Determine the [x, y] coordinate at the center of the cell enclosing the given text.  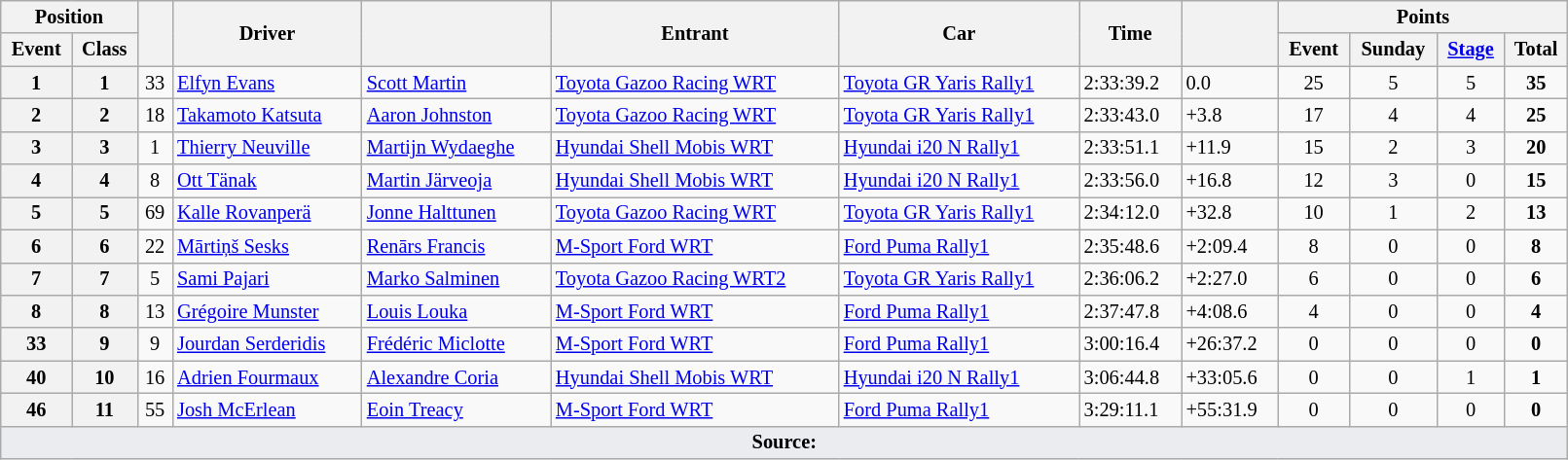
Class [105, 50]
+2:09.4 [1230, 246]
Aaron Johnston [456, 115]
+2:27.0 [1230, 279]
35 [1536, 83]
3:29:11.1 [1131, 409]
Grégoire Munster [267, 311]
Marko Salminen [456, 279]
Position [69, 17]
Source: [784, 442]
+55:31.9 [1230, 409]
2:33:39.2 [1131, 83]
3:00:16.4 [1131, 344]
2:33:56.0 [1131, 181]
Josh McErlean [267, 409]
Takamoto Katsuta [267, 115]
2:33:43.0 [1131, 115]
17 [1314, 115]
20 [1536, 148]
2:35:48.6 [1131, 246]
Ott Tänak [267, 181]
+26:37.2 [1230, 344]
Kalle Rovanperä [267, 213]
+3.8 [1230, 115]
Sunday [1394, 50]
+4:08.6 [1230, 311]
Louis Louka [456, 311]
Points [1423, 17]
12 [1314, 181]
Adrien Fourmaux [267, 377]
Thierry Neuville [267, 148]
2:36:06.2 [1131, 279]
+16.8 [1230, 181]
Frédéric Miclotte [456, 344]
40 [37, 377]
Martin Järveoja [456, 181]
3:06:44.8 [1131, 377]
Stage [1472, 50]
Eoin Treacy [456, 409]
2:34:12.0 [1131, 213]
11 [105, 409]
69 [155, 213]
46 [37, 409]
Toyota Gazoo Racing WRT2 [695, 279]
Time [1131, 33]
Entrant [695, 33]
Elfyn Evans [267, 83]
2:37:47.8 [1131, 311]
Scott Martin [456, 83]
Renārs Francis [456, 246]
55 [155, 409]
18 [155, 115]
Sami Pajari [267, 279]
+32.8 [1230, 213]
Jonne Halttunen [456, 213]
+33:05.6 [1230, 377]
Car [960, 33]
16 [155, 377]
Jourdan Serderidis [267, 344]
Driver [267, 33]
+11.9 [1230, 148]
Mārtiņš Sesks [267, 246]
0.0 [1230, 83]
Total [1536, 50]
22 [155, 246]
Martijn Wydaeghe [456, 148]
2:33:51.1 [1131, 148]
Alexandre Coria [456, 377]
